Find where the given text appears and provide that cell's center as (x, y) coordinate. 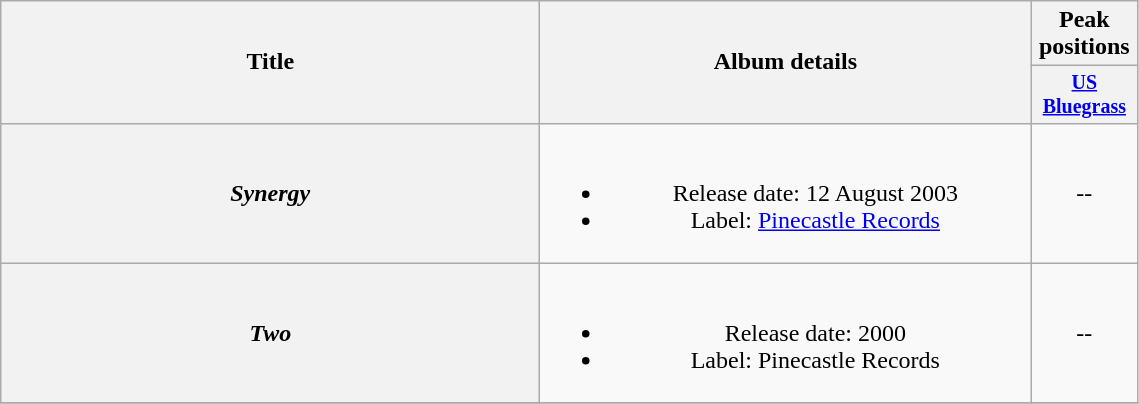
Album details (786, 62)
US Bluegrass (1084, 94)
Release date: 2000Label: Pinecastle Records (786, 333)
Release date: 12 August 2003Label: Pinecastle Records (786, 193)
Title (270, 62)
Synergy (270, 193)
Two (270, 333)
Peak positions (1084, 34)
